Return (x, y) of the center of cell containing provided text 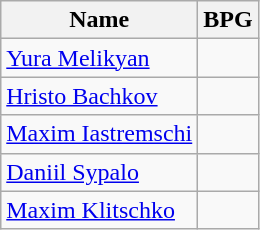
Maxim Iastremschi (100, 134)
BPG (228, 20)
Yura Melikyan (100, 58)
Hristo Bachkov (100, 96)
Name (100, 20)
Maxim Klitschko (100, 210)
Daniil Sypalo (100, 172)
